Search for the cell housing the specified text and yield its [x, y] center coordinate. 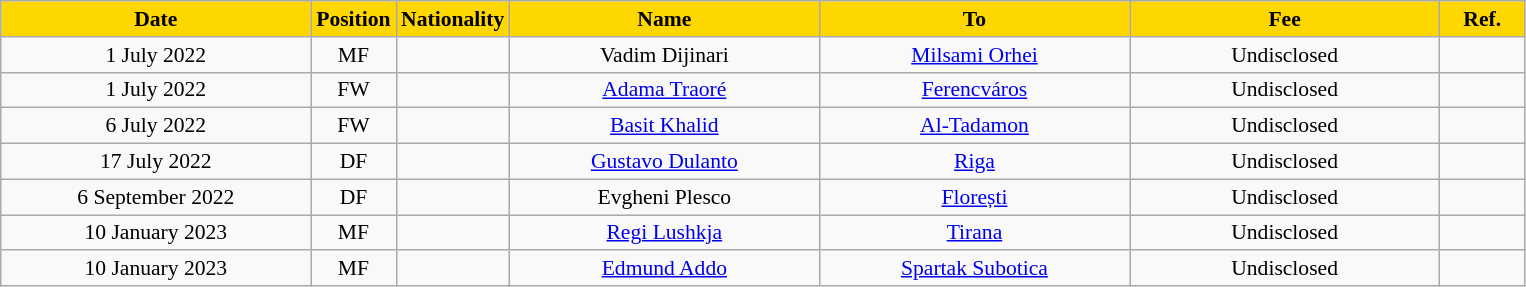
Evgheni Plesco [664, 197]
Ferencváros [974, 90]
Fee [1285, 19]
6 September 2022 [156, 197]
Date [156, 19]
Nationality [452, 19]
Florești [974, 197]
17 July 2022 [156, 162]
Ref. [1482, 19]
Milsami Orhei [974, 55]
Name [664, 19]
Position [354, 19]
6 July 2022 [156, 126]
Gustavo Dulanto [664, 162]
Al-Tadamon [974, 126]
Edmund Addo [664, 269]
Tirana [974, 233]
Riga [974, 162]
Vadim Dijinari [664, 55]
Adama Traoré [664, 90]
To [974, 19]
Basit Khalid [664, 126]
Regi Lushkja [664, 233]
Spartak Subotica [974, 269]
